For the text-containing cell, return its midpoint in (x, y) coordinate format. 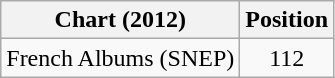
112 (287, 58)
Position (287, 20)
French Albums (SNEP) (120, 58)
Chart (2012) (120, 20)
